Locate the cell with the specified text and output its (X, Y) center coordinate. 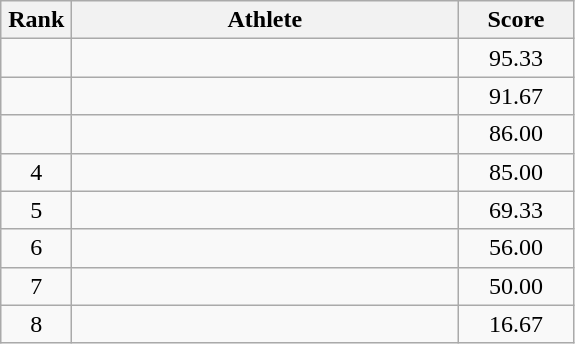
5 (36, 210)
85.00 (516, 172)
7 (36, 286)
56.00 (516, 248)
Rank (36, 20)
8 (36, 324)
Athlete (265, 20)
86.00 (516, 134)
4 (36, 172)
69.33 (516, 210)
16.67 (516, 324)
6 (36, 248)
Score (516, 20)
50.00 (516, 286)
95.33 (516, 58)
91.67 (516, 96)
